From the cell containing the given text, extract its center point as (X, Y) coordinate. 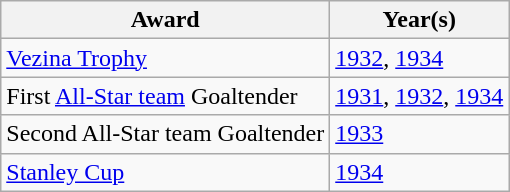
Vezina Trophy (166, 58)
1933 (420, 134)
1932, 1934 (420, 58)
1931, 1932, 1934 (420, 96)
Award (166, 20)
Year(s) (420, 20)
Second All-Star team Goaltender (166, 134)
1934 (420, 172)
First All-Star team Goaltender (166, 96)
Stanley Cup (166, 172)
